Find where the given text appears and provide that cell's center as [x, y] coordinate. 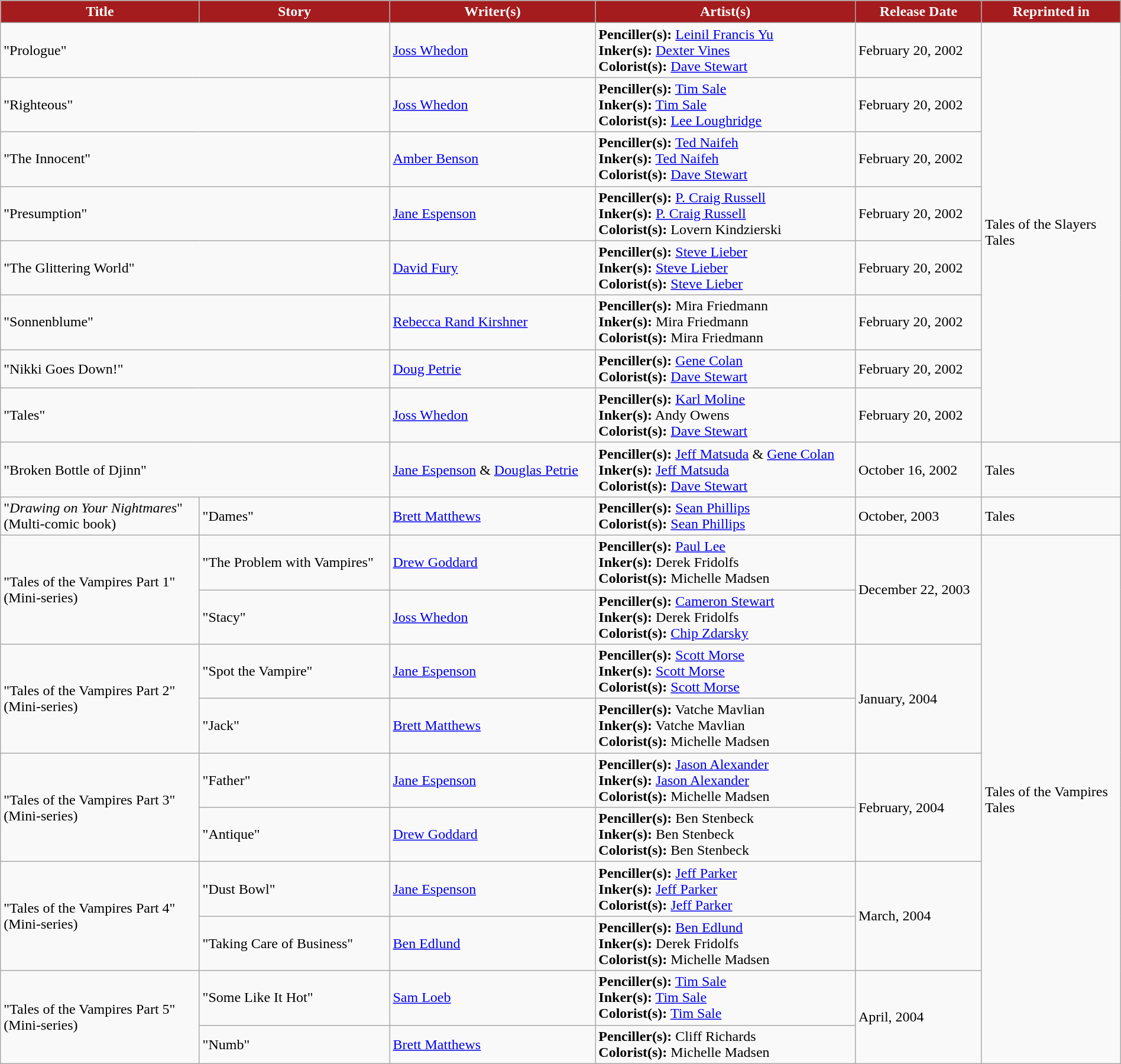
"Tales of the Vampires Part 2"(Mini-series) [100, 699]
Penciller(s): Ted NaifehInker(s): Ted NaifehColorist(s): Dave Stewart [725, 159]
Penciller(s): Jason AlexanderInker(s): Jason AlexanderColorist(s): Michelle Madsen [725, 780]
Penciller(s): Jeff ParkerInker(s): Jeff ParkerColorist(s): Jeff Parker [725, 889]
Tales of the SlayersTales [1051, 233]
Penciller(s): Karl MolineInker(s): Andy OwensColorist(s): Dave Stewart [725, 415]
"Tales of the Vampires Part 1"(Mini-series) [100, 589]
Penciller(s): P. Craig RussellInker(s): P. Craig RussellColorist(s): Lovern Kindzierski [725, 213]
Penciller(s): Mira FriedmannInker(s): Mira FriedmannColorist(s): Mira Friedmann [725, 322]
Penciller(s): Jeff Matsuda & Gene ColanInker(s): Jeff MatsudaColorist(s): Dave Stewart [725, 469]
"Tales of the Vampires Part 3"(Mini-series) [100, 807]
October, 2003 [918, 515]
"Broken Bottle of Djinn" [195, 469]
Story [294, 12]
Penciller(s): Cliff RichardsColorist(s): Michelle Madsen [725, 1044]
Ben Edlund [493, 943]
Penciller(s): Tim SaleInker(s): Tim SaleColorist(s): Tim Sale [725, 998]
January, 2004 [918, 699]
Penciller(s): Steve LieberInker(s): Steve LieberColorist(s): Steve Lieber [725, 268]
"Father" [294, 780]
"Righteous" [195, 105]
David Fury [493, 268]
Penciller(s): Ben EdlundInker(s): Derek FridolfsColorist(s): Michelle Madsen [725, 943]
Penciller(s): Tim SaleInker(s): Tim SaleColorist(s): Lee Loughridge [725, 105]
Penciller(s): Vatche MavlianInker(s): Vatche MavlianColorist(s): Michelle Madsen [725, 726]
"Nikki Goes Down!" [195, 369]
Artist(s) [725, 12]
"Stacy" [294, 617]
Amber Benson [493, 159]
February, 2004 [918, 807]
Penciller(s): Ben StenbeckInker(s): Ben StenbeckColorist(s): Ben Stenbeck [725, 835]
"The Innocent" [195, 159]
"The Problem with Vampires" [294, 562]
Penciller(s): Cameron StewartInker(s): Derek FridolfsColorist(s): Chip Zdarsky [725, 617]
"Numb" [294, 1044]
"Tales of the Vampires Part 4"(Mini-series) [100, 916]
"Antique" [294, 835]
Penciller(s): Leinil Francis YuInker(s): Dexter VinesColorist(s): Dave Stewart [725, 50]
"Dames" [294, 515]
Penciller(s): Sean PhillipsColorist(s): Sean Phillips [725, 515]
"Sonnenblume" [195, 322]
Rebecca Rand Kirshner [493, 322]
October 16, 2002 [918, 469]
"Spot the Vampire" [294, 672]
"Tales of the Vampires Part 5"(Mini-series) [100, 1017]
Doug Petrie [493, 369]
Penciller(s): Gene ColanColorist(s): Dave Stewart [725, 369]
"Presumption" [195, 213]
"Tales" [195, 415]
Writer(s) [493, 12]
Jane Espenson & Douglas Petrie [493, 469]
April, 2004 [918, 1017]
December 22, 2003 [918, 589]
"Dust Bowl" [294, 889]
Title [100, 12]
Tales of the VampiresTales [1051, 799]
"Drawing on Your Nightmares"(Multi-comic book) [100, 515]
Sam Loeb [493, 998]
March, 2004 [918, 916]
Penciller(s): Scott MorseInker(s): Scott MorseColorist(s): Scott Morse [725, 672]
Reprinted in [1051, 12]
"Prologue" [195, 50]
"Some Like It Hot" [294, 998]
Penciller(s): Paul LeeInker(s): Derek FridolfsColorist(s): Michelle Madsen [725, 562]
"The Glittering World" [195, 268]
"Taking Care of Business" [294, 943]
"Jack" [294, 726]
Release Date [918, 12]
